Capture the cell that displays the provided text and extract its (x, y) central coordinate. 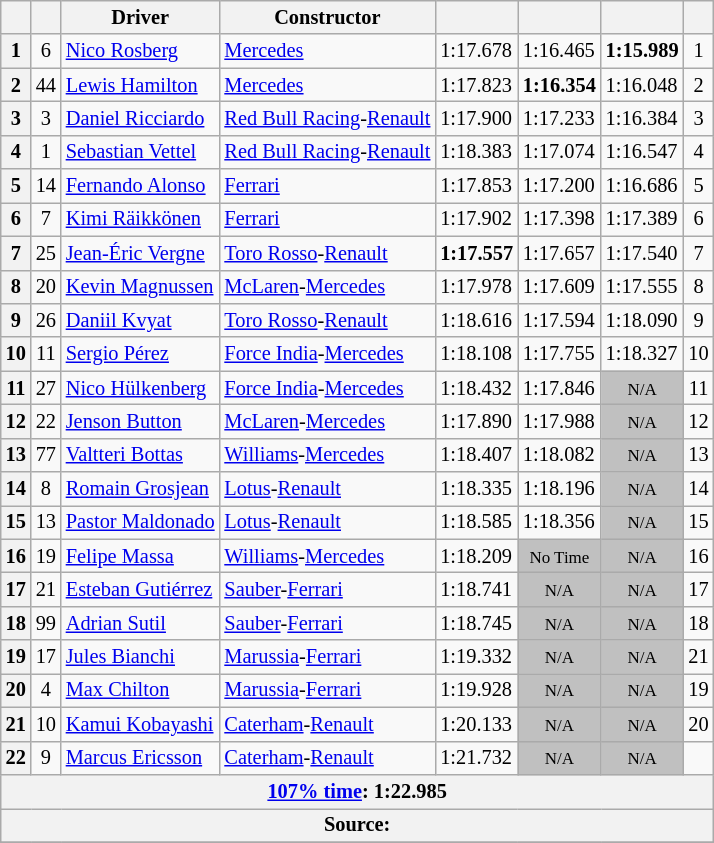
1:18.356 (560, 522)
Felipe Massa (140, 556)
1:18.196 (560, 489)
1:17.557 (476, 253)
No Time (560, 556)
Nico Rosberg (140, 51)
1:17.398 (560, 219)
1:17.823 (476, 85)
Kamui Kobayashi (140, 724)
Romain Grosjean (140, 489)
Kevin Magnussen (140, 287)
Kimi Räikkönen (140, 219)
25 (46, 253)
Jules Bianchi (140, 657)
1:18.383 (476, 152)
Constructor (327, 17)
Daniel Ricciardo (140, 118)
1:17.389 (642, 219)
Daniil Kvyat (140, 320)
1:20.133 (476, 724)
1:18.432 (476, 388)
Sergio Pérez (140, 354)
26 (46, 320)
Lewis Hamilton (140, 85)
1:18.327 (642, 354)
Jenson Button (140, 421)
1:18.616 (476, 320)
1:16.354 (560, 85)
Sebastian Vettel (140, 152)
99 (46, 623)
44 (46, 85)
1:17.200 (560, 186)
1:17.846 (560, 388)
1:17.609 (560, 287)
1:15.989 (642, 51)
Jean-Éric Vergne (140, 253)
1:17.853 (476, 186)
77 (46, 455)
Nico Hülkenberg (140, 388)
Adrian Sutil (140, 623)
107% time: 1:22.985 (358, 791)
1:17.233 (560, 118)
1:18.090 (642, 320)
Marcus Ericsson (140, 758)
1:17.594 (560, 320)
Max Chilton (140, 690)
1:17.657 (560, 253)
1:17.755 (560, 354)
1:18.082 (560, 455)
1:17.988 (560, 421)
1:17.678 (476, 51)
1:18.585 (476, 522)
Esteban Gutiérrez (140, 589)
1:17.555 (642, 287)
Valtteri Bottas (140, 455)
Driver (140, 17)
27 (46, 388)
1:19.332 (476, 657)
1:21.732 (476, 758)
1:17.978 (476, 287)
Pastor Maldonado (140, 522)
1:18.108 (476, 354)
Fernando Alonso (140, 186)
1:16.686 (642, 186)
1:17.890 (476, 421)
1:16.384 (642, 118)
1:16.465 (560, 51)
1:17.900 (476, 118)
1:16.547 (642, 152)
Source: (358, 825)
1:17.074 (560, 152)
1:17.540 (642, 253)
1:18.407 (476, 455)
1:19.928 (476, 690)
1:18.741 (476, 589)
1:18.745 (476, 623)
1:18.209 (476, 556)
1:17.902 (476, 219)
1:16.048 (642, 85)
1:18.335 (476, 489)
